Detect which cell encompasses the target text, then output its (X, Y) center coordinate. 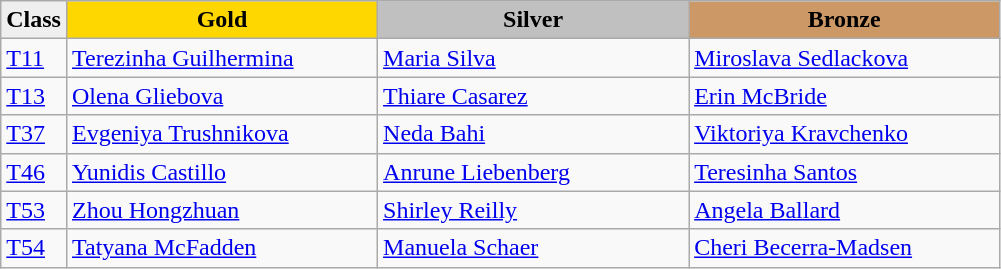
Bronze (844, 20)
T53 (34, 210)
Class (34, 20)
Anrune Liebenberg (534, 172)
Terezinha Guilhermina (222, 58)
Evgeniya Trushnikova (222, 134)
Miroslava Sedlackova (844, 58)
Silver (534, 20)
Tatyana McFadden (222, 248)
Teresinha Santos (844, 172)
T37 (34, 134)
Angela Ballard (844, 210)
Erin McBride (844, 96)
Viktoriya Kravchenko (844, 134)
T13 (34, 96)
T46 (34, 172)
Cheri Becerra-Madsen (844, 248)
Gold (222, 20)
Maria Silva (534, 58)
T11 (34, 58)
Manuela Schaer (534, 248)
Olena Gliebova (222, 96)
Thiare Casarez (534, 96)
Neda Bahi (534, 134)
Zhou Hongzhuan (222, 210)
Yunidis Castillo (222, 172)
Shirley Reilly (534, 210)
T54 (34, 248)
